Detect which cell encompasses the target text, then output its [x, y] center coordinate. 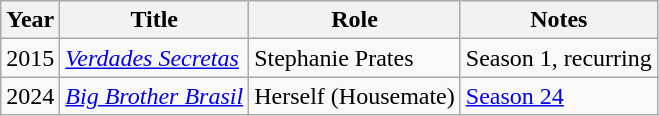
Herself (Housemate) [355, 96]
Role [355, 20]
Stephanie Prates [355, 58]
Verdades Secretas [154, 58]
2015 [30, 58]
Year [30, 20]
2024 [30, 96]
Season 1, recurring [558, 58]
Notes [558, 20]
Big Brother Brasil [154, 96]
Title [154, 20]
Season 24 [558, 96]
